Output the [X, Y] coordinate of the center of the cell containing the given text.  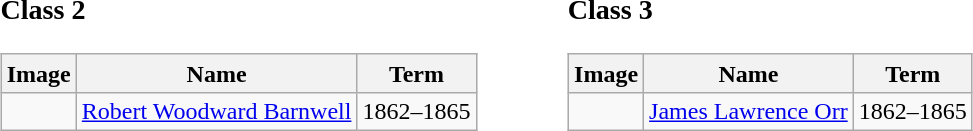
Robert Woodward Barnwell [216, 111]
James Lawrence Orr [749, 111]
